For the text-containing cell, return its midpoint in [x, y] coordinate format. 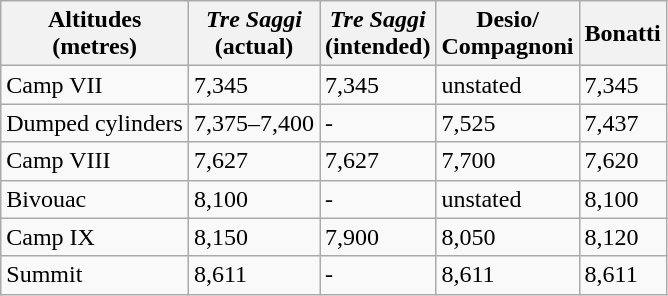
Dumped cylinders [95, 123]
8,050 [508, 237]
8,120 [622, 237]
Desio/ Compagnoni [508, 34]
Camp VII [95, 85]
7,437 [622, 123]
Bonatti [622, 34]
Camp VIII [95, 161]
Camp IX [95, 237]
7,375–7,400 [254, 123]
7,900 [378, 237]
7,620 [622, 161]
7,525 [508, 123]
Summit [95, 275]
Tre Saggi(actual) [254, 34]
8,150 [254, 237]
Tre Saggi(intended) [378, 34]
Bivouac [95, 199]
Altitudes(metres) [95, 34]
7,700 [508, 161]
